Return the [X, Y] coordinate for the center point of the cell that contains the specified text.  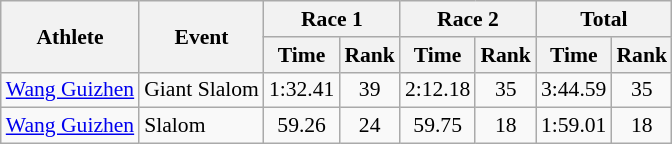
Giant Slalom [202, 90]
Slalom [202, 126]
24 [370, 126]
1:32.41 [302, 90]
39 [370, 90]
2:12.18 [438, 90]
3:44.59 [574, 90]
59.26 [302, 126]
1:59.01 [574, 126]
59.75 [438, 126]
Total [604, 19]
Athlete [70, 36]
Race 2 [468, 19]
Race 1 [332, 19]
Event [202, 36]
